Scan for the cell matching the given text and deliver its (X, Y) coordinate at center. 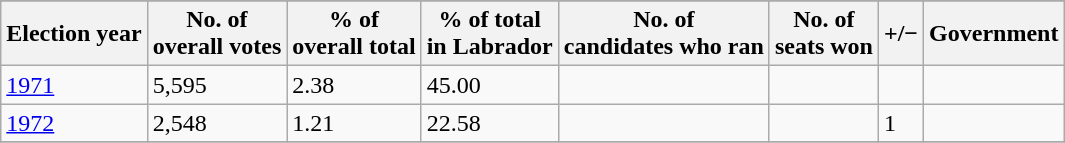
1 (900, 123)
No. ofseats won (824, 34)
22.58 (490, 123)
Election year (74, 34)
1972 (74, 123)
2.38 (354, 85)
% ofoverall total (354, 34)
Government (994, 34)
No. ofoverall votes (217, 34)
1971 (74, 85)
5,595 (217, 85)
No. ofcandidates who ran (664, 34)
+/− (900, 34)
45.00 (490, 85)
2,548 (217, 123)
% of totalin Labrador (490, 34)
1.21 (354, 123)
